Detect which cell encompasses the target text, then output its [x, y] center coordinate. 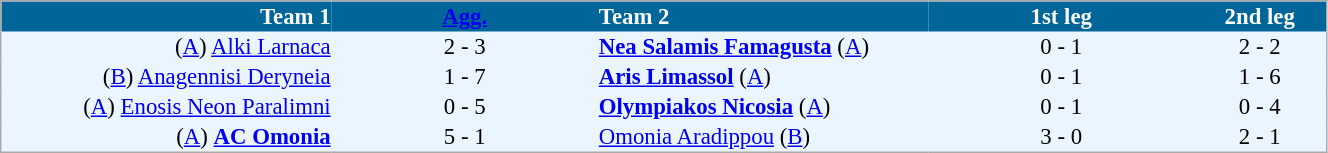
Agg. [464, 16]
2 - 1 [1260, 137]
Olympiakos Nicosia (A) [762, 107]
(A) Enosis Neon Paralimni [166, 107]
Aris Limassol (A) [762, 77]
(A) AC Omonia [166, 137]
2 - 3 [464, 47]
(B) Anagennisi Deryneia [166, 77]
Team 2 [762, 16]
1st leg [1062, 16]
(A) Alki Larnaca [166, 47]
Team 1 [166, 16]
2 - 2 [1260, 47]
5 - 1 [464, 137]
3 - 0 [1062, 137]
0 - 5 [464, 107]
1 - 7 [464, 77]
1 - 6 [1260, 77]
0 - 4 [1260, 107]
2nd leg [1260, 16]
Nea Salamis Famagusta (A) [762, 47]
Omonia Aradippou (B) [762, 137]
